Locate the cell with the specified text and output its (X, Y) center coordinate. 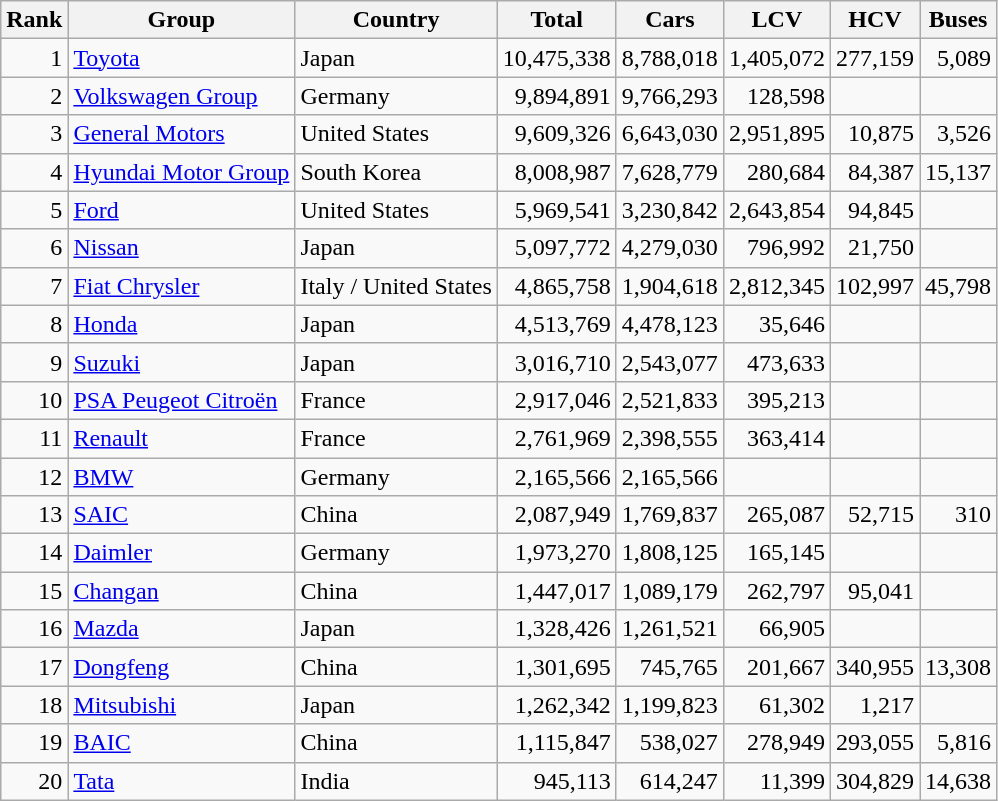
12 (34, 477)
Country (396, 20)
2,917,046 (556, 400)
1,904,618 (670, 286)
8 (34, 324)
11,399 (776, 781)
South Korea (396, 172)
52,715 (874, 515)
265,087 (776, 515)
PSA Peugeot Citroën (182, 400)
201,667 (776, 667)
3,526 (958, 134)
277,159 (874, 58)
21,750 (874, 248)
128,598 (776, 96)
2,543,077 (670, 362)
16 (34, 629)
3,230,842 (670, 210)
35,646 (776, 324)
945,113 (556, 781)
5 (34, 210)
1 (34, 58)
1,115,847 (556, 743)
5,097,772 (556, 248)
HCV (874, 20)
262,797 (776, 591)
13 (34, 515)
20 (34, 781)
1,301,695 (556, 667)
614,247 (670, 781)
LCV (776, 20)
102,997 (874, 286)
2,761,969 (556, 438)
6,643,030 (670, 134)
10,875 (874, 134)
Fiat Chrysler (182, 286)
473,633 (776, 362)
14 (34, 553)
10 (34, 400)
538,027 (670, 743)
2,643,854 (776, 210)
5,969,541 (556, 210)
Rank (34, 20)
95,041 (874, 591)
BMW (182, 477)
796,992 (776, 248)
9,609,326 (556, 134)
2 (34, 96)
363,414 (776, 438)
Mazda (182, 629)
17 (34, 667)
14,638 (958, 781)
310 (958, 515)
10,475,338 (556, 58)
7,628,779 (670, 172)
2,951,895 (776, 134)
Dongfeng (182, 667)
8,788,018 (670, 58)
278,949 (776, 743)
9,766,293 (670, 96)
SAIC (182, 515)
4,279,030 (670, 248)
1,217 (874, 705)
1,973,270 (556, 553)
3 (34, 134)
1,199,823 (670, 705)
84,387 (874, 172)
Suzuki (182, 362)
15 (34, 591)
India (396, 781)
Honda (182, 324)
395,213 (776, 400)
5,816 (958, 743)
1,808,125 (670, 553)
Buses (958, 20)
2,812,345 (776, 286)
Changan (182, 591)
165,145 (776, 553)
2,398,555 (670, 438)
Toyota (182, 58)
5,089 (958, 58)
61,302 (776, 705)
4,513,769 (556, 324)
293,055 (874, 743)
Italy / United States (396, 286)
Hyundai Motor Group (182, 172)
Daimler (182, 553)
1,089,179 (670, 591)
4,865,758 (556, 286)
3,016,710 (556, 362)
94,845 (874, 210)
1,769,837 (670, 515)
7 (34, 286)
304,829 (874, 781)
Total (556, 20)
18 (34, 705)
Renault (182, 438)
8,008,987 (556, 172)
Cars (670, 20)
Volkswagen Group (182, 96)
Tata (182, 781)
2,087,949 (556, 515)
Mitsubishi (182, 705)
Nissan (182, 248)
11 (34, 438)
13,308 (958, 667)
66,905 (776, 629)
340,955 (874, 667)
1,261,521 (670, 629)
9,894,891 (556, 96)
1,328,426 (556, 629)
4,478,123 (670, 324)
1,405,072 (776, 58)
45,798 (958, 286)
15,137 (958, 172)
4 (34, 172)
2,521,833 (670, 400)
745,765 (670, 667)
9 (34, 362)
BAIC (182, 743)
280,684 (776, 172)
General Motors (182, 134)
Ford (182, 210)
6 (34, 248)
19 (34, 743)
Group (182, 20)
1,447,017 (556, 591)
1,262,342 (556, 705)
